Find where the given text appears and provide that cell's center as [X, Y] coordinate. 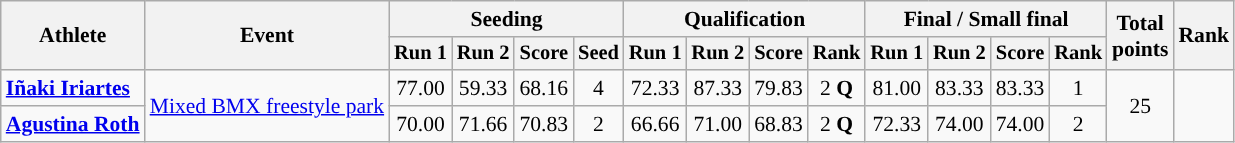
Seeding [506, 19]
1 [1078, 88]
68.83 [778, 124]
Qualification [745, 19]
87.33 [718, 88]
Event [268, 36]
71.66 [484, 124]
4 [598, 88]
79.83 [778, 88]
81.00 [896, 88]
70.00 [420, 124]
Iñaki Iriartes [73, 88]
70.83 [544, 124]
68.16 [544, 88]
Mixed BMX freestyle park [268, 106]
Athlete [73, 36]
Final / Small final [986, 19]
77.00 [420, 88]
Agustina Roth [73, 124]
25 [1140, 106]
66.66 [656, 124]
Seed [598, 54]
Totalpoints [1140, 36]
59.33 [484, 88]
71.00 [718, 124]
